Capture the cell that displays the provided text and extract its (x, y) central coordinate. 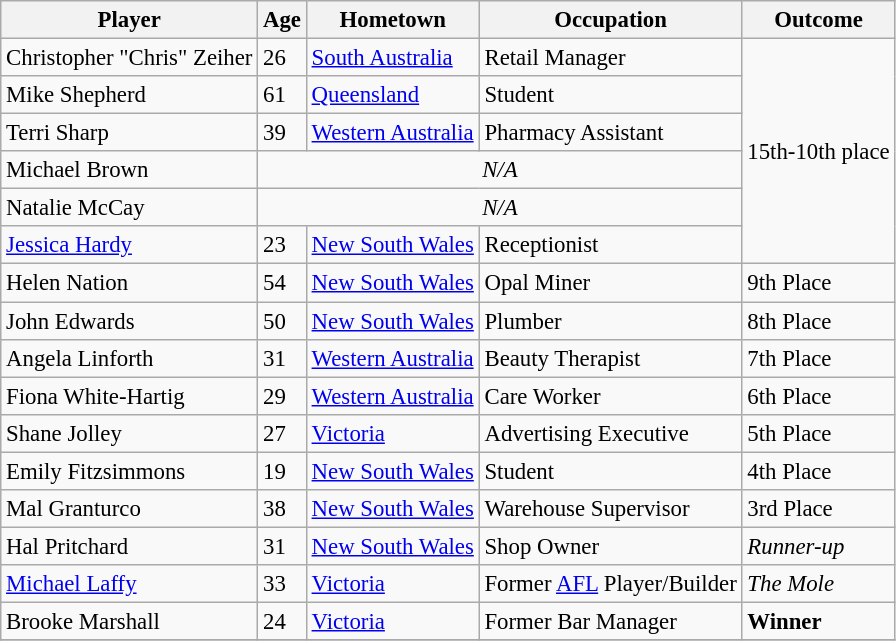
John Edwards (130, 321)
Former Bar Manager (610, 621)
Plumber (610, 321)
24 (282, 621)
15th-10th place (818, 152)
39 (282, 133)
Winner (818, 621)
Queensland (392, 95)
Pharmacy Assistant (610, 133)
Runner-up (818, 546)
Outcome (818, 20)
Michael Laffy (130, 584)
Opal Miner (610, 283)
Michael Brown (130, 170)
Angela Linforth (130, 358)
Hal Pritchard (130, 546)
South Australia (392, 58)
19 (282, 471)
Brooke Marshall (130, 621)
23 (282, 245)
Warehouse Supervisor (610, 509)
Jessica Hardy (130, 245)
4th Place (818, 471)
Retail Manager (610, 58)
50 (282, 321)
Natalie McCay (130, 208)
Shop Owner (610, 546)
Receptionist (610, 245)
Emily Fitzsimmons (130, 471)
54 (282, 283)
Player (130, 20)
8th Place (818, 321)
29 (282, 396)
The Mole (818, 584)
Shane Jolley (130, 433)
Hometown (392, 20)
33 (282, 584)
Age (282, 20)
38 (282, 509)
Christopher "Chris" Zeiher (130, 58)
6th Place (818, 396)
Occupation (610, 20)
27 (282, 433)
Mike Shepherd (130, 95)
Mal Granturco (130, 509)
Advertising Executive (610, 433)
3rd Place (818, 509)
Care Worker (610, 396)
Terri Sharp (130, 133)
Former AFL Player/Builder (610, 584)
Helen Nation (130, 283)
9th Place (818, 283)
Beauty Therapist (610, 358)
7th Place (818, 358)
26 (282, 58)
5th Place (818, 433)
Fiona White-Hartig (130, 396)
61 (282, 95)
